Find where the given text appears and provide that cell's center as (X, Y) coordinate. 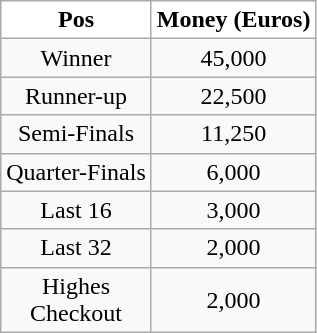
Semi-Finals (76, 134)
Winner (76, 58)
Money (Euros) (234, 20)
Last 32 (76, 248)
Quarter-Finals (76, 172)
Pos (76, 20)
45,000 (234, 58)
Last 16 (76, 210)
Runner-up (76, 96)
HighesCheckout (76, 300)
3,000 (234, 210)
22,500 (234, 96)
11,250 (234, 134)
6,000 (234, 172)
